Search for the cell housing the specified text and yield its (x, y) center coordinate. 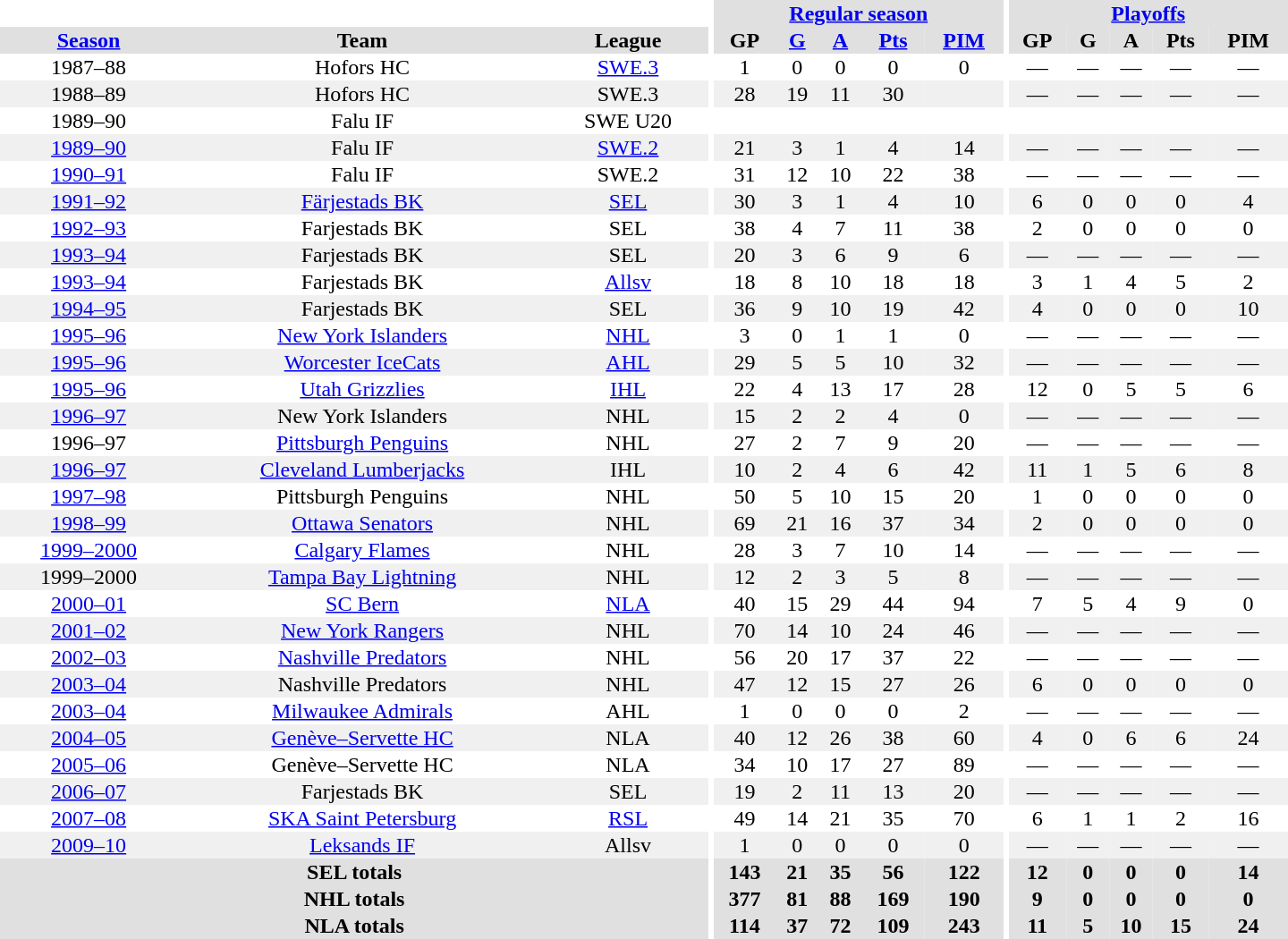
1994–95 (89, 309)
2009–10 (89, 845)
2004–05 (89, 738)
2002–03 (89, 657)
2001–02 (89, 630)
2005–06 (89, 765)
New York Rangers (362, 630)
Tampa Bay Lightning (362, 577)
36 (745, 309)
Calgary Flames (362, 550)
143 (745, 872)
2000–01 (89, 604)
377 (745, 899)
50 (745, 496)
81 (797, 899)
60 (964, 738)
69 (745, 523)
31 (745, 174)
1998–99 (89, 523)
NLA totals (354, 926)
Cleveland Lumberjacks (362, 469)
1988–89 (89, 94)
Milwaukee Admirals (362, 711)
Worcester IceCats (362, 362)
1987–88 (89, 67)
Färjestads BK (362, 201)
SC Bern (362, 604)
Playoffs (1148, 13)
Regular season (859, 13)
169 (894, 899)
Ottawa Senators (362, 523)
1992–93 (89, 228)
SEL totals (354, 872)
NHL totals (354, 899)
Leksands IF (362, 845)
72 (840, 926)
109 (894, 926)
114 (745, 926)
47 (745, 684)
Season (89, 40)
1990–91 (89, 174)
SWE U20 (628, 121)
SKA Saint Petersburg (362, 818)
122 (964, 872)
League (628, 40)
2007–08 (89, 818)
Utah Grizzlies (362, 389)
1997–98 (89, 496)
49 (745, 818)
RSL (628, 818)
88 (840, 899)
94 (964, 604)
44 (894, 604)
32 (964, 362)
2006–07 (89, 791)
1991–92 (89, 201)
243 (964, 926)
190 (964, 899)
Team (362, 40)
89 (964, 765)
46 (964, 630)
